From the cell containing the given text, extract its center point as [X, Y] coordinate. 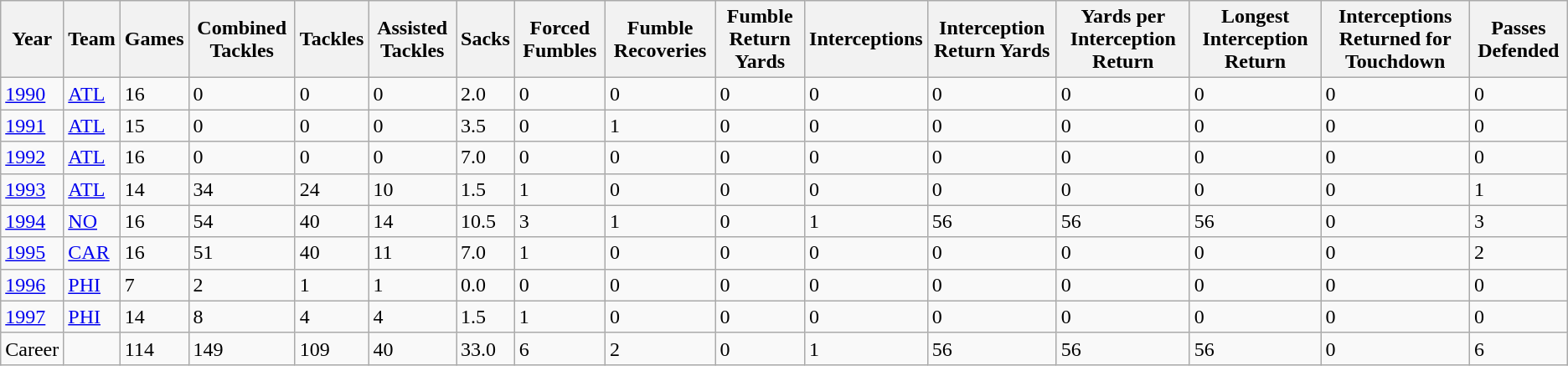
Assisted Tackles [412, 39]
10 [412, 189]
Year [32, 39]
Tackles [332, 39]
1993 [32, 189]
15 [154, 126]
Forced Fumbles [560, 39]
Sacks [486, 39]
3.5 [486, 126]
CAR [92, 253]
Interceptions [866, 39]
1996 [32, 285]
Yards per Interception Return [1122, 39]
Fumble Recoveries [660, 39]
11 [412, 253]
24 [332, 189]
1994 [32, 221]
Fumble Return Yards [761, 39]
1991 [32, 126]
54 [241, 221]
0.0 [486, 285]
109 [332, 348]
Combined Tackles [241, 39]
149 [241, 348]
1995 [32, 253]
Team [92, 39]
33.0 [486, 348]
10.5 [486, 221]
NO [92, 221]
51 [241, 253]
1992 [32, 157]
Passes Defended [1518, 39]
Games [154, 39]
114 [154, 348]
8 [241, 317]
1997 [32, 317]
Interceptions Returned for Touchdown [1395, 39]
2.0 [486, 94]
7 [154, 285]
Interception Return Yards [992, 39]
Longest Interception Return [1255, 39]
1990 [32, 94]
Career [32, 348]
34 [241, 189]
